Provide the [x, y] coordinate of the cell's center where the given text is located.  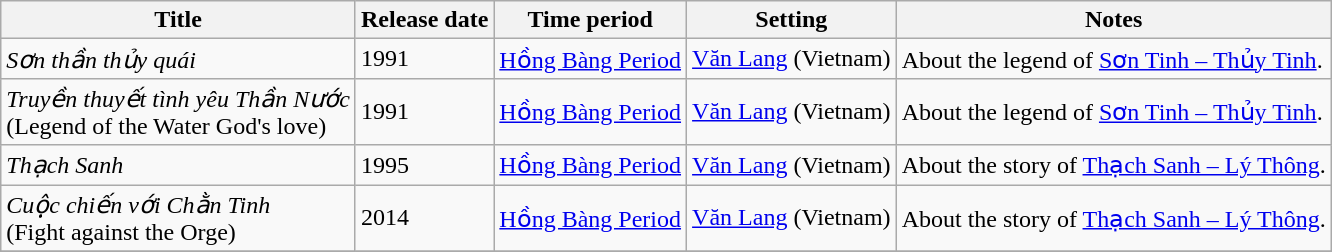
Title [178, 20]
Sơn thần thủy quái [178, 59]
Truyền thuyết tình yêu Thần Nước(Legend of the Water God's love) [178, 112]
Notes [1114, 20]
Release date [424, 20]
Time period [590, 20]
1995 [424, 165]
Thạch Sanh [178, 165]
Cuộc chiến với Chằn Tinh(Fight against the Orge) [178, 218]
2014 [424, 218]
Setting [792, 20]
